Scan for the cell matching the given text and deliver its (x, y) coordinate at center. 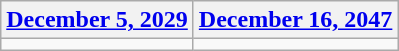
December 5, 2029 (98, 20)
December 16, 2047 (296, 20)
